Identify which cell holds the provided text, then report its (x, y) central coordinate. 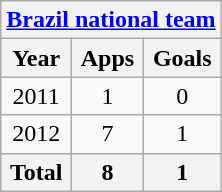
Goals (182, 58)
Total (36, 172)
0 (182, 96)
2012 (36, 134)
Brazil national team (111, 20)
2011 (36, 96)
8 (108, 172)
7 (108, 134)
Apps (108, 58)
Year (36, 58)
